Provide the [x, y] coordinate of the cell's center where the given text is located.  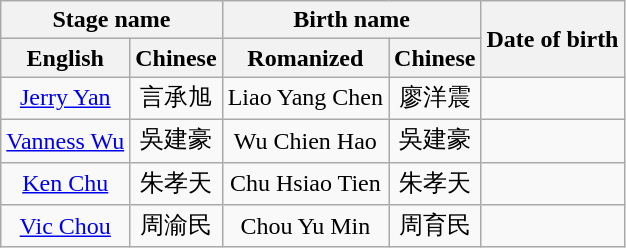
English [66, 58]
Liao Yang Chen [305, 98]
Jerry Yan [66, 98]
Chou Yu Min [305, 226]
Birth name [352, 20]
Vic Chou [66, 226]
Chu Hsiao Tien [305, 184]
周育民 [435, 226]
廖洋震 [435, 98]
周渝民 [176, 226]
Date of birth [552, 39]
Vanness Wu [66, 140]
言承旭 [176, 98]
Stage name [112, 20]
Ken Chu [66, 184]
Romanized [305, 58]
Wu Chien Hao [305, 140]
